Find where the given text appears and provide that cell's center as (X, Y) coordinate. 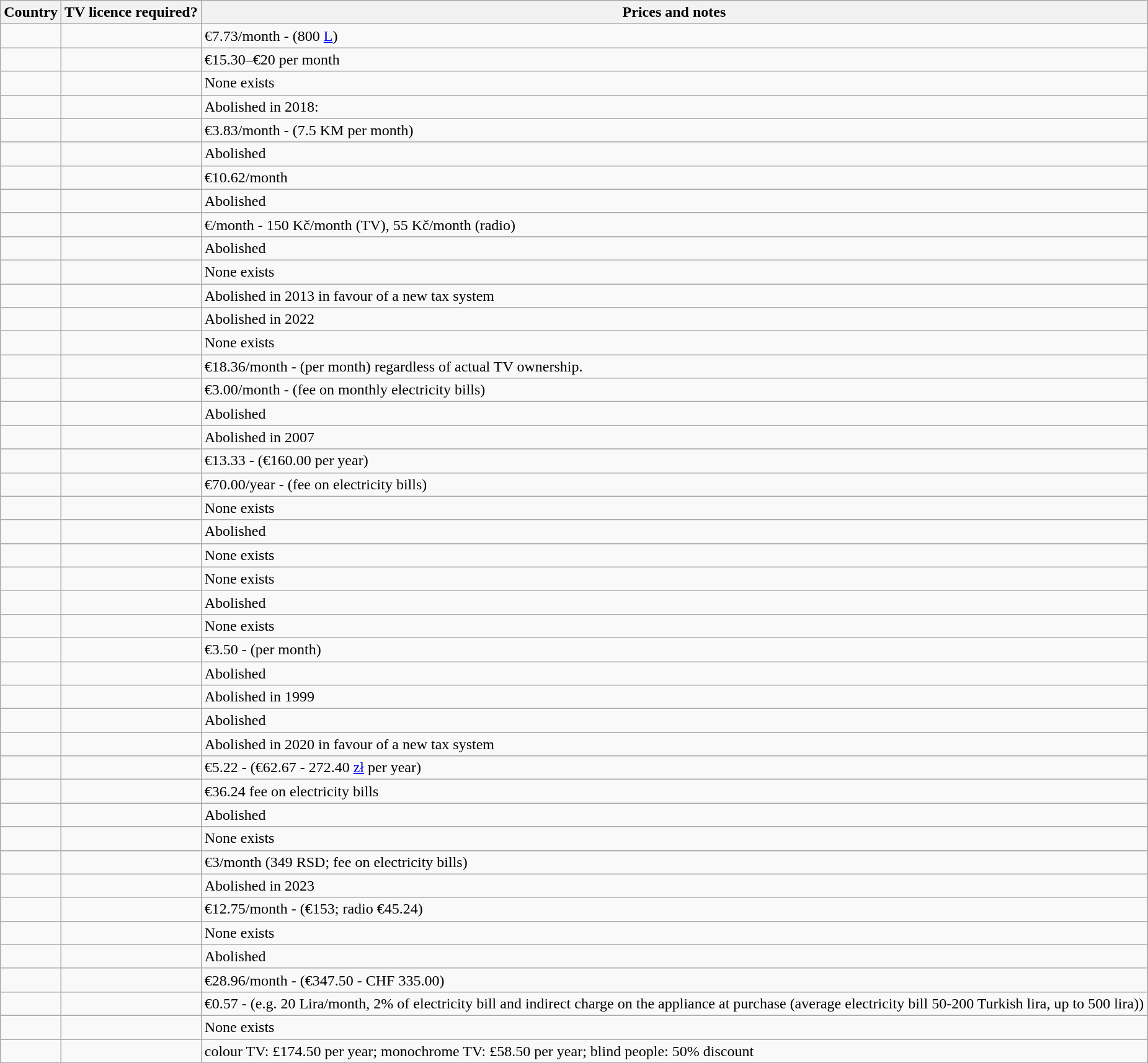
€3.83/month - (7.5 KM per month) (674, 130)
Abolished in 2013 in favour of a new tax system (674, 296)
€3.00/month - (fee on monthly electricity bills) (674, 390)
Abolished in 2018: (674, 107)
Country (31, 12)
€3.50 - (per month) (674, 649)
Abolished in 2023 (674, 886)
€15.30–€20 per month (674, 60)
€/month - 150 Kč/month (TV), 55 Kč/month (radio) (674, 225)
Abolished in 2007 (674, 437)
Abolished in 2020 in favour of a new tax system (674, 744)
€5.22 - (€62.67 - 272.40 zł per year) (674, 768)
€7.73/month - (800 L) (674, 36)
€36.24 fee on electricity bills (674, 791)
TV licence required? (131, 12)
Abolished in 2022 (674, 319)
€70.00/year - (fee on electricity bills) (674, 484)
Abolished in 1999 (674, 697)
colour TV: £174.50 per year; monochrome TV: £58.50 per year; blind people: 50% discount (674, 1051)
€3/month (349 RSD; fee on electricity bills) (674, 862)
€18.36/month - (per month) regardless of actual TV ownership. (674, 367)
€12.75/month - (€153; radio €45.24) (674, 909)
€13.33 - (€160.00 per year) (674, 461)
Prices and notes (674, 12)
€10.62/month (674, 177)
€28.96/month - (€347.50 - CHF 335.00) (674, 980)
